For the text-containing cell, return its midpoint in (X, Y) coordinate format. 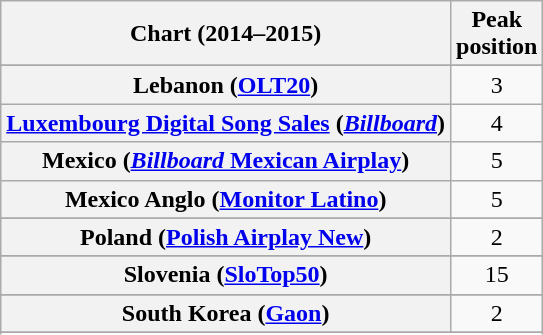
Chart (2014–2015) (226, 34)
South Korea (Gaon) (226, 313)
Luxembourg Digital Song Sales (Billboard) (226, 123)
Mexico (Billboard Mexican Airplay) (226, 161)
Mexico Anglo (Monitor Latino) (226, 199)
Poland (Polish Airplay New) (226, 237)
15 (497, 275)
Peakposition (497, 34)
3 (497, 85)
Lebanon (OLT20) (226, 85)
Slovenia (SloTop50) (226, 275)
4 (497, 123)
